Scan for the cell matching the given text and deliver its [x, y] coordinate at center. 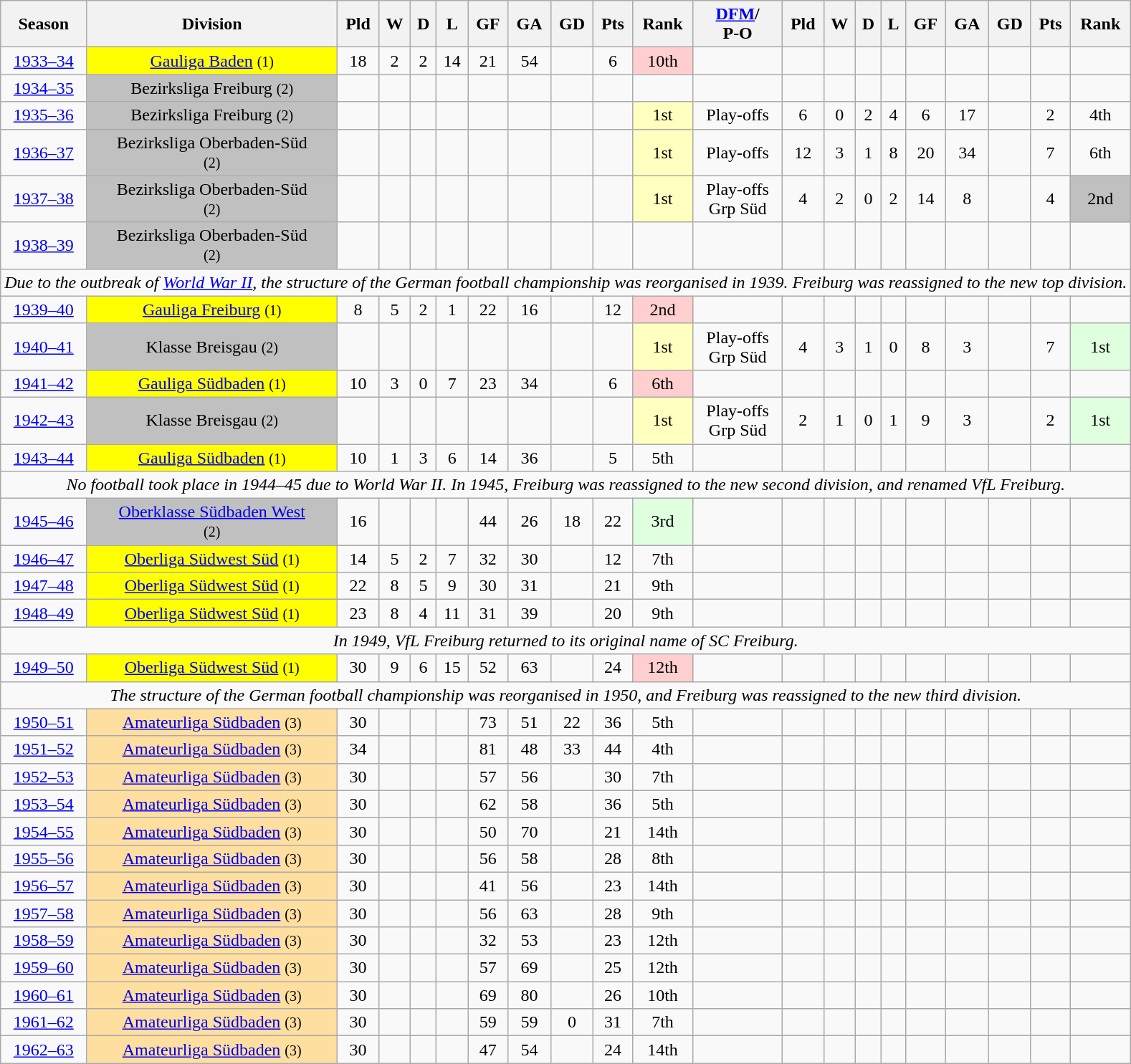
80 [529, 995]
In 1949, VfL Freiburg returned to its original name of SC Freiburg. [566, 641]
1937–38 [44, 199]
53 [529, 941]
3rd [662, 522]
51 [529, 722]
1948–49 [44, 613]
50 [488, 831]
Gauliga Baden (1) [212, 61]
Division [212, 24]
39 [529, 613]
1946–47 [44, 559]
No football took place in 1944–45 due to World War II. In 1945, Freiburg was reassigned to the new second division, and renamed VfL Freiburg. [566, 485]
8th [662, 858]
The structure of the German football championship was reorganised in 1950, and Freiburg was reassigned to the new third division. [566, 695]
1939–40 [44, 310]
DFM/P-O [738, 24]
1956–57 [44, 886]
1955–56 [44, 858]
1935–36 [44, 115]
41 [488, 886]
1938–39 [44, 245]
1942–43 [44, 420]
1949–50 [44, 668]
52 [488, 668]
17 [968, 115]
1947–48 [44, 586]
70 [529, 831]
1952–53 [44, 777]
Gauliga Freiburg (1) [212, 310]
1945–46 [44, 522]
1961–62 [44, 1022]
1933–34 [44, 61]
1951–52 [44, 749]
1957–58 [44, 914]
Oberklasse Südbaden West(2) [212, 522]
1960–61 [44, 995]
48 [529, 749]
1936–37 [44, 152]
Season [44, 24]
1959–60 [44, 968]
1950–51 [44, 722]
1940–41 [44, 347]
1943–44 [44, 458]
73 [488, 722]
33 [572, 749]
1962–63 [44, 1050]
62 [488, 804]
11 [452, 613]
25 [613, 968]
1934–35 [44, 88]
1953–54 [44, 804]
1958–59 [44, 941]
47 [488, 1050]
1941–42 [44, 383]
81 [488, 749]
1954–55 [44, 831]
15 [452, 668]
